Output the (x, y) coordinate of the center of the cell containing the given text.  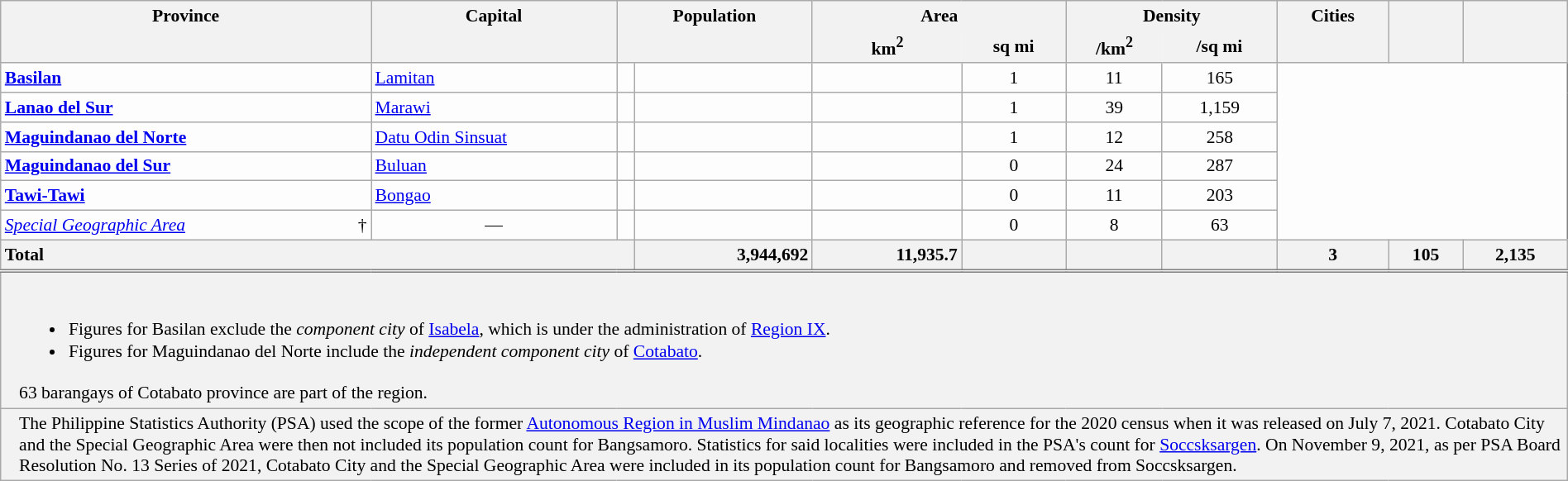
/sq mi (1219, 46)
Buluan (493, 166)
Special Geographic Area (169, 225)
Population (715, 15)
/km2 (1114, 46)
165 (1219, 78)
Bongao (493, 196)
1,159 (1219, 107)
Capital (493, 15)
11,935.7 (887, 255)
8 (1114, 225)
Total (318, 255)
— (493, 225)
km2 (887, 46)
Tawi-Tawi (186, 196)
Province (186, 15)
Area (939, 15)
Datu Odin Sinsuat (493, 136)
sq mi (1014, 46)
105 (1426, 255)
3,944,692 (724, 255)
Lamitan (493, 78)
258 (1219, 136)
12 (1114, 136)
24 (1114, 166)
39 (1114, 107)
Marawi (493, 107)
3 (1332, 255)
287 (1219, 166)
Basilan (186, 78)
Density (1171, 15)
Maguindanao del Norte (186, 136)
Maguindanao del Sur (186, 166)
2,135 (1515, 255)
63 (1219, 225)
† (352, 225)
Lanao del Sur (186, 107)
203 (1219, 196)
Cities (1332, 15)
